Search for the cell housing the specified text and yield its [x, y] center coordinate. 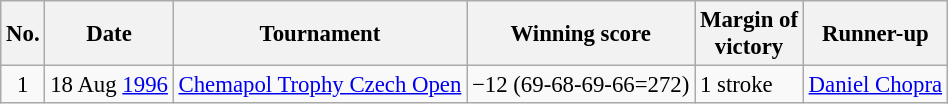
Margin ofvictory [750, 34]
1 stroke [750, 85]
18 Aug 1996 [109, 85]
−12 (69-68-69-66=272) [581, 85]
Runner-up [875, 34]
Date [109, 34]
Winning score [581, 34]
Chemapol Trophy Czech Open [320, 85]
Tournament [320, 34]
Daniel Chopra [875, 85]
1 [23, 85]
No. [23, 34]
